Capture the cell that displays the provided text and extract its [X, Y] central coordinate. 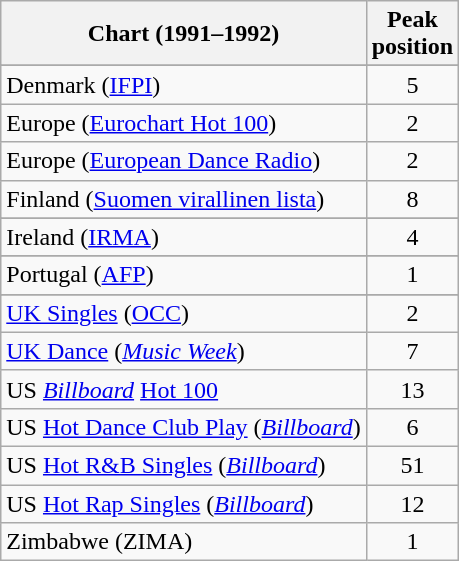
Ireland (IRMA) [184, 237]
Europe (European Dance Radio) [184, 161]
US Hot Dance Club Play (Billboard) [184, 427]
US Billboard Hot 100 [184, 389]
4 [412, 237]
5 [412, 85]
Finland (Suomen virallinen lista) [184, 199]
Denmark (IFPI) [184, 85]
12 [412, 503]
51 [412, 465]
UK Singles (OCC) [184, 313]
Zimbabwe (ZIMA) [184, 542]
13 [412, 389]
UK Dance (Music Week) [184, 351]
Chart (1991–1992) [184, 34]
Portugal (AFP) [184, 275]
Europe (Eurochart Hot 100) [184, 123]
US Hot R&B Singles (Billboard) [184, 465]
8 [412, 199]
Peakposition [412, 34]
US Hot Rap Singles (Billboard) [184, 503]
6 [412, 427]
7 [412, 351]
